Pinpoint the cell where the given text exists, returning its (x, y) midpoint coordinate. 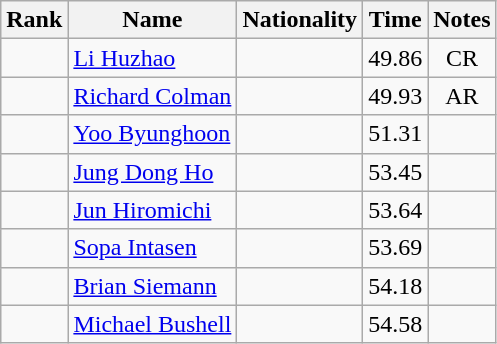
Yoo Byunghoon (152, 134)
53.45 (396, 172)
49.93 (396, 96)
Brian Siemann (152, 286)
54.58 (396, 324)
Time (396, 20)
Name (152, 20)
Michael Bushell (152, 324)
53.69 (396, 248)
Notes (462, 20)
Jung Dong Ho (152, 172)
CR (462, 58)
54.18 (396, 286)
AR (462, 96)
53.64 (396, 210)
Richard Colman (152, 96)
Jun Hiromichi (152, 210)
Li Huzhao (152, 58)
49.86 (396, 58)
Nationality (300, 20)
Rank (34, 20)
51.31 (396, 134)
Sopa Intasen (152, 248)
